Search for the cell housing the specified text and yield its [X, Y] center coordinate. 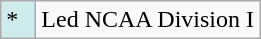
Led NCAA Division I [148, 20]
* [18, 20]
